Find where the given text appears and provide that cell's center as [x, y] coordinate. 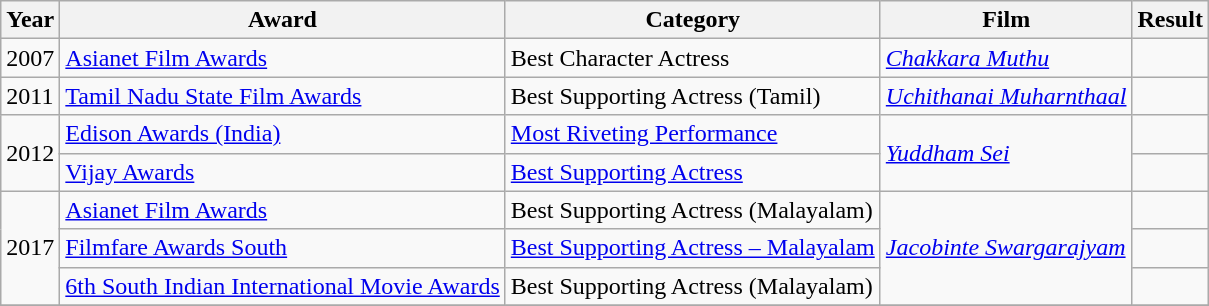
Best Character Actress [692, 58]
Yuddham Sei [1006, 153]
2007 [30, 58]
Most Riveting Performance [692, 134]
2012 [30, 153]
Uchithanai Muharnthaal [1006, 96]
Film [1006, 20]
Year [30, 20]
Result [1170, 20]
Best Supporting Actress [692, 172]
Jacobinte Swargarajyam [1006, 248]
Category [692, 20]
Tamil Nadu State Film Awards [282, 96]
Award [282, 20]
Filmfare Awards South [282, 248]
Chakkara Muthu [1006, 58]
Best Supporting Actress – Malayalam [692, 248]
Edison Awards (India) [282, 134]
Best Supporting Actress (Tamil) [692, 96]
2017 [30, 248]
Vijay Awards [282, 172]
2011 [30, 96]
6th South Indian International Movie Awards [282, 286]
